Return (X, Y) of the center of cell containing provided text 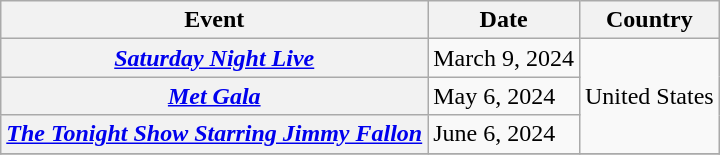
May 6, 2024 (504, 96)
March 9, 2024 (504, 58)
Saturday Night Live (214, 58)
Met Gala (214, 96)
June 6, 2024 (504, 134)
The Tonight Show Starring Jimmy Fallon (214, 134)
Country (649, 20)
Event (214, 20)
United States (649, 96)
Date (504, 20)
